Extract the (x, y) coordinate from the center of the cell holding the provided text.  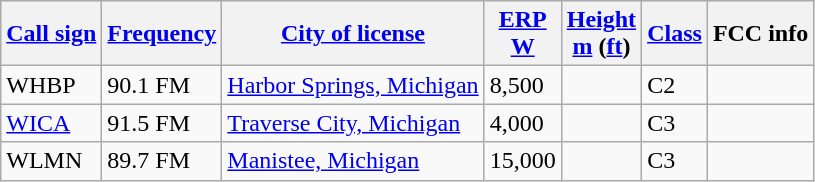
WHBP (52, 85)
90.1 FM (162, 85)
Frequency (162, 34)
City of license (353, 34)
Heightm (ft) (601, 34)
Traverse City, Michigan (353, 123)
WICA (52, 123)
Class (675, 34)
ERPW (522, 34)
Manistee, Michigan (353, 161)
4,000 (522, 123)
C2 (675, 85)
91.5 FM (162, 123)
8,500 (522, 85)
Call sign (52, 34)
15,000 (522, 161)
WLMN (52, 161)
89.7 FM (162, 161)
Harbor Springs, Michigan (353, 85)
FCC info (760, 34)
